Locate the cell with the specified text and output its [X, Y] center coordinate. 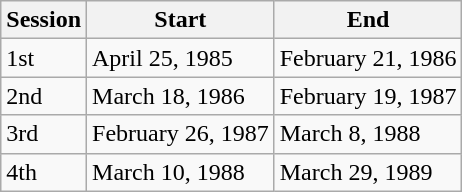
Start [181, 20]
1st [44, 58]
February 21, 1986 [368, 58]
4th [44, 172]
March 29, 1989 [368, 172]
March 18, 1986 [181, 96]
February 19, 1987 [368, 96]
3rd [44, 134]
End [368, 20]
February 26, 1987 [181, 134]
March 10, 1988 [181, 172]
Session [44, 20]
2nd [44, 96]
March 8, 1988 [368, 134]
April 25, 1985 [181, 58]
